Extract the [X, Y] coordinate from the center of the cell holding the provided text.  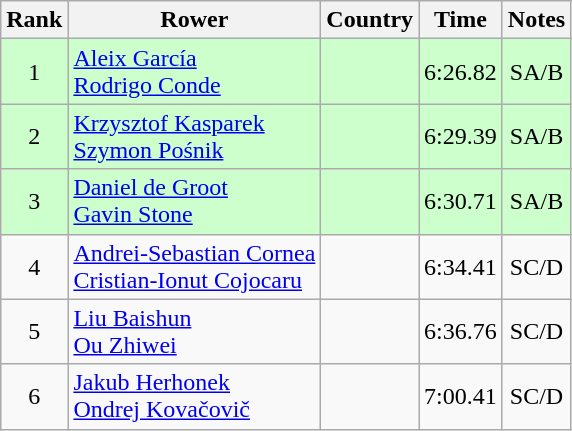
6 [34, 396]
Country [370, 20]
6:29.39 [461, 136]
5 [34, 332]
2 [34, 136]
6:26.82 [461, 72]
Notes [536, 20]
Rank [34, 20]
6:34.41 [461, 266]
Daniel de GrootGavin Stone [194, 202]
3 [34, 202]
Time [461, 20]
Aleix GarcíaRodrigo Conde [194, 72]
Andrei-Sebastian CorneaCristian-Ionut Cojocaru [194, 266]
Jakub HerhonekOndrej Kovačovič [194, 396]
6:30.71 [461, 202]
Krzysztof KasparekSzymon Pośnik [194, 136]
Liu BaishunOu Zhiwei [194, 332]
6:36.76 [461, 332]
Rower [194, 20]
4 [34, 266]
7:00.41 [461, 396]
1 [34, 72]
